Find where the given text appears and provide that cell's center as (x, y) coordinate. 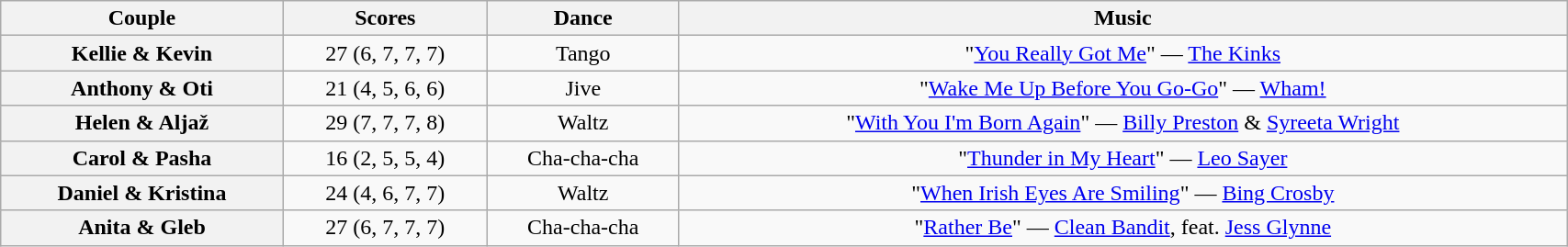
Carol & Pasha (141, 158)
Tango (582, 53)
Daniel & Kristina (141, 193)
Kellie & Kevin (141, 53)
"Rather Be" — Clean Bandit, feat. Jess Glynne (1122, 228)
Dance (582, 18)
"When Irish Eyes Are Smiling" — Bing Crosby (1122, 193)
16 (2, 5, 5, 4) (385, 158)
21 (4, 5, 6, 6) (385, 88)
24 (4, 6, 7, 7) (385, 193)
Scores (385, 18)
"With You I'm Born Again" — Billy Preston & Syreeta Wright (1122, 123)
Couple (141, 18)
Anthony & Oti (141, 88)
"You Really Got Me" — The Kinks (1122, 53)
"Wake Me Up Before You Go-Go" — Wham! (1122, 88)
Anita & Gleb (141, 228)
29 (7, 7, 7, 8) (385, 123)
Helen & Aljaž (141, 123)
Music (1122, 18)
"Thunder in My Heart" — Leo Sayer (1122, 158)
Jive (582, 88)
